Find where the given text appears and provide that cell's center as [X, Y] coordinate. 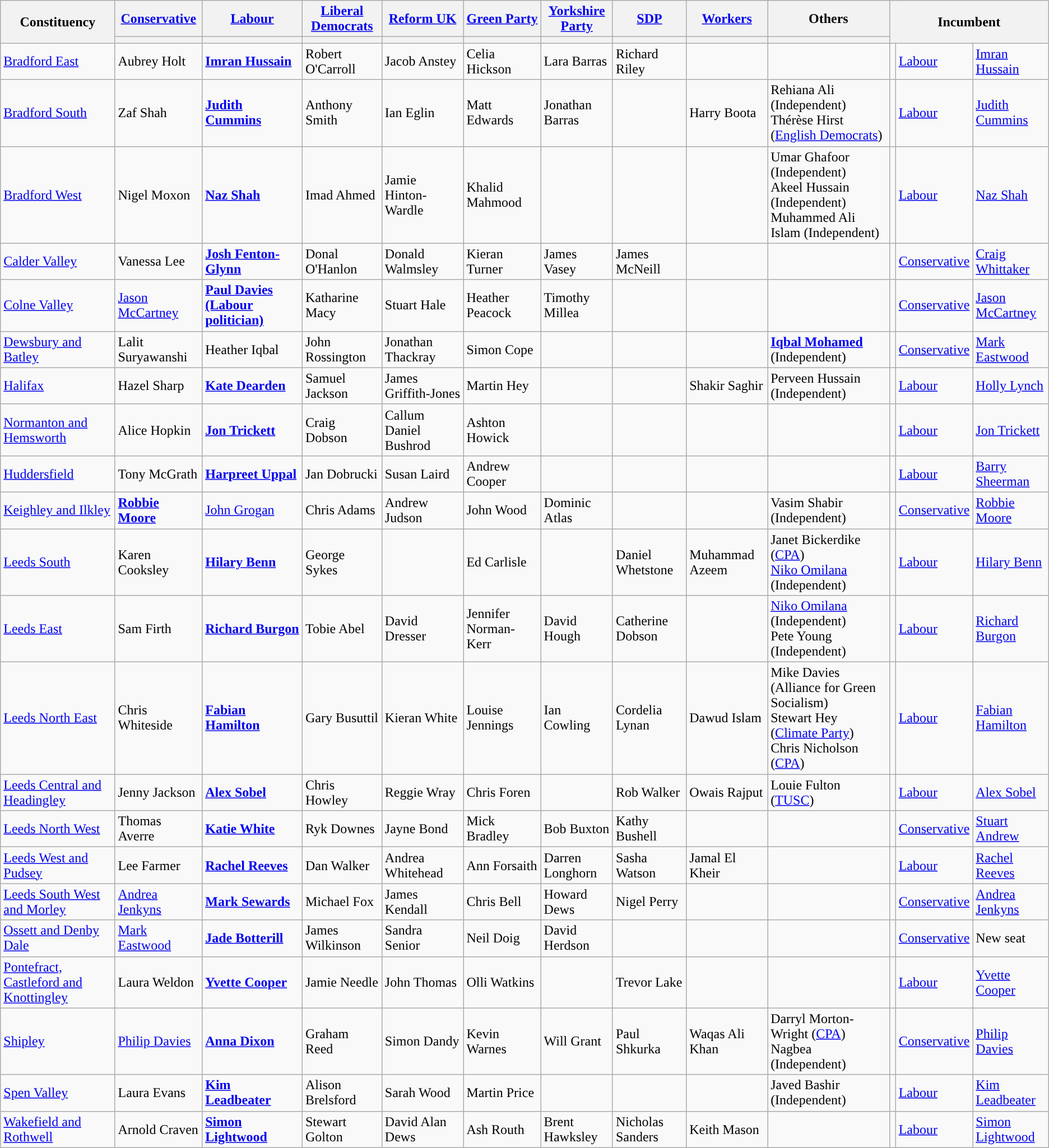
Leeds North West [58, 829]
Timothy Millea [577, 305]
John Grogan [252, 510]
Nigel Moxon [159, 195]
Calder Valley [58, 261]
Richard Riley [649, 62]
Wakefield and Rothwell [58, 1130]
Ossett and Denby Dale [58, 938]
Javed Bashir (Independent) [828, 1093]
Ian Eglin [423, 113]
Heather Peacock [502, 305]
Shakir Saghir [727, 385]
Tony McGrath [159, 474]
Chris Howley [342, 792]
Ann Forsaith [502, 865]
Vanessa Lee [159, 261]
Matt Edwards [502, 113]
Ian Cowling [577, 718]
Louie Fulton (TUSC) [828, 792]
Nigel Perry [649, 902]
Katharine Macy [342, 305]
Alison Brelsford [342, 1093]
Simon Cope [502, 350]
Hazel Sharp [159, 385]
Donal O'Hanlon [342, 261]
Waqas Ali Khan [727, 1041]
SDP [649, 19]
Anthony Smith [342, 113]
Craig Dobson [342, 430]
Barry Sheerman [1011, 474]
James Vasey [577, 261]
John Wood [502, 510]
Paul Davies (Labour politician) [252, 305]
Chris Bell [502, 902]
Tobie Abel [342, 629]
Leeds South West and Morley [58, 902]
Zaf Shah [159, 113]
Ashton Howick [502, 430]
Jenny Jackson [159, 792]
Rob Walker [649, 792]
Michael Fox [342, 902]
New seat [1011, 938]
Spen Valley [58, 1093]
Bradford West [58, 195]
Lalit Suryawanshi [159, 350]
Karen Cooksley [159, 563]
Jamie Hinton-Wardle [423, 195]
Huddersfield [58, 474]
Jennifer Norman-Kerr [502, 629]
Andrea Whitehead [423, 865]
Jayne Bond [423, 829]
Stuart Hale [423, 305]
Shipley [58, 1041]
Leeds West and Pudsey [58, 865]
Mick Bradley [502, 829]
Neil Doig [502, 938]
Normanton and Hemsworth [58, 430]
James Griffith-Jones [423, 385]
Stuart Andrew [1011, 829]
Dan Walker [342, 865]
Samuel Jackson [342, 385]
Bob Buxton [577, 829]
George Sykes [342, 563]
Lee Farmer [159, 865]
Liberal Democrats [342, 19]
Arnold Craven [159, 1130]
Catherine Dobson [649, 629]
Holly Lynch [1011, 385]
Rehiana Ali (Independent)Thérèse Hirst (English Democrats) [828, 113]
Jonathan Barras [577, 113]
Sam Firth [159, 629]
Sarah Wood [423, 1093]
Jan Dobrucki [342, 474]
Imad Ahmed [342, 195]
Reform UK [423, 19]
Lara Barras [577, 62]
Andrew Judson [423, 510]
Sasha Watson [649, 865]
Cordelia Lynan [649, 718]
Ryk Downes [342, 829]
Simon Dandy [423, 1041]
Niko Omilana (Independent)Pete Young (Independent) [828, 629]
Chris Whiteside [159, 718]
Thomas Averre [159, 829]
Mike Davies (Alliance for Green Socialism)Stewart Hey (Climate Party)Chris Nicholson (CPA) [828, 718]
Donald Walmsley [423, 261]
Martin Hey [502, 385]
Green Party [502, 19]
Will Grant [577, 1041]
Bradford South [58, 113]
Darren Longhorn [577, 865]
Iqbal Mohamed (Independent) [828, 350]
Katie White [252, 829]
Leeds South [58, 563]
David Dresser [423, 629]
Yorkshire Party [577, 19]
Chris Adams [342, 510]
James McNeill [649, 261]
Others [828, 19]
Laura Evans [159, 1093]
Kieran Turner [502, 261]
Nicholas Sanders [649, 1130]
Callum Daniel Bushrod [423, 430]
Anna Dixon [252, 1041]
Keith Mason [727, 1130]
Aubrey Holt [159, 62]
Sandra Senior [423, 938]
James Wilkinson [342, 938]
Dawud Islam [727, 718]
Reggie Wray [423, 792]
Mark Sewards [252, 902]
Harry Boota [727, 113]
Owais Rajput [727, 792]
Louise Jennings [502, 718]
Perveen Hussain (Independent) [828, 385]
Martin Price [502, 1093]
Khalid Mahmood [502, 195]
Graham Reed [342, 1041]
Keighley and Ilkley [58, 510]
Ash Routh [502, 1130]
Jamie Needle [342, 982]
Jacob Anstey [423, 62]
Daniel Whetstone [649, 563]
Dewsbury and Batley [58, 350]
Howard Dews [577, 902]
Andrew Cooper [502, 474]
Jonathan Thackray [423, 350]
Bradford East [58, 62]
James Kendall [423, 902]
John Thomas [423, 982]
Kate Dearden [252, 385]
Brent Hawksley [577, 1130]
Heather Iqbal [252, 350]
Susan Laird [423, 474]
Incumbent [969, 22]
Pontefract, Castleford and Knottingley [58, 982]
Craig Whittaker [1011, 261]
Laura Weldon [159, 982]
Colne Valley [58, 305]
Dominic Atlas [577, 510]
Vasim Shabir (Independent) [828, 510]
Janet Bickerdike (CPA)Niko Omilana (Independent) [828, 563]
John Rossington [342, 350]
Chris Foren [502, 792]
Workers [727, 19]
Josh Fenton-Glynn [252, 261]
Harpreet Uppal [252, 474]
Leeds East [58, 629]
Leeds Central and Headingley [58, 792]
Constituency [58, 22]
Halifax [58, 385]
Kieran White [423, 718]
Ed Carlisle [502, 563]
Jade Botterill [252, 938]
Darryl Morton-Wright (CPA)Nagbea (Independent) [828, 1041]
Kathy Bushell [649, 829]
Kevin Warnes [502, 1041]
Muhammad Azeem [727, 563]
Alice Hopkin [159, 430]
Leeds North East [58, 718]
David Herdson [577, 938]
Celia Hickson [502, 62]
Robert O'Carroll [342, 62]
Stewart Golton [342, 1130]
Olli Watkins [502, 982]
Gary Busuttil [342, 718]
Jamal El Kheir [727, 865]
David Alan Dews [423, 1130]
Umar Ghafoor (Independent)Akeel Hussain (Independent)Muhammed Ali Islam (Independent) [828, 195]
David Hough [577, 629]
Trevor Lake [649, 982]
Paul Shkurka [649, 1041]
